Return [X, Y] of the center of cell containing provided text 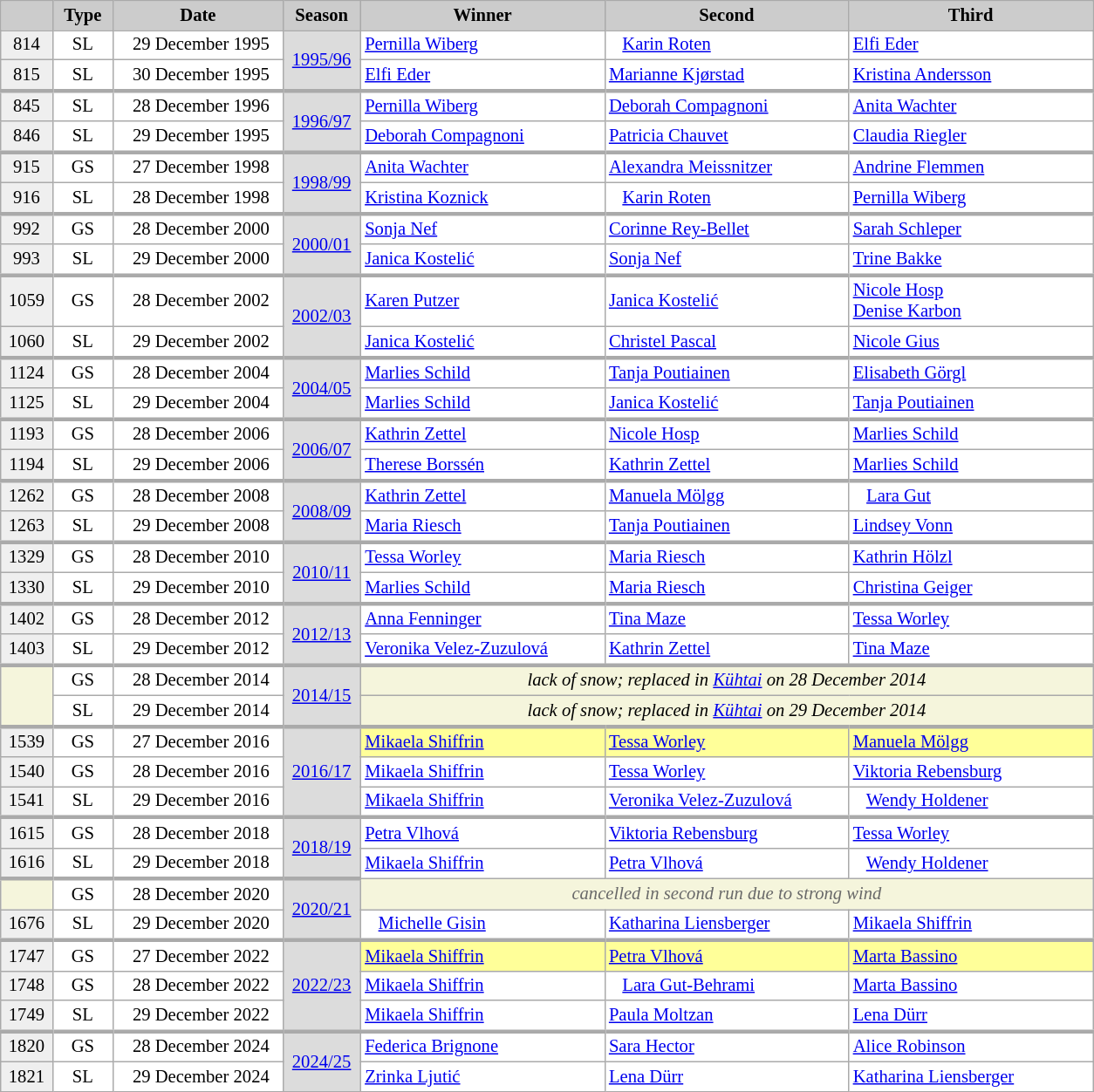
992 [26, 229]
916 [26, 197]
1059 [26, 300]
2008/09 [321, 510]
lack of snow; replaced in Kühtai on 29 December 2014 [726, 710]
815 [26, 75]
Patricia Chauvet [727, 136]
Winner [482, 15]
28 December 2006 [198, 434]
2012/13 [321, 633]
29 December 2012 [198, 649]
Andrine Flemmen [971, 167]
2014/15 [321, 695]
30 December 1995 [198, 75]
lack of snow; replaced in Kühtai on 28 December 2014 [726, 680]
1402 [26, 618]
27 December 1998 [198, 167]
28 December 2024 [198, 1047]
1193 [26, 434]
Therese Borssén [482, 464]
Season [321, 15]
29 December 2002 [198, 342]
1615 [26, 832]
993 [26, 260]
28 December 2012 [198, 618]
Third [971, 15]
Christel Pascal [727, 342]
846 [26, 136]
29 December 2004 [198, 403]
28 December 2000 [198, 229]
29 December 2008 [198, 527]
29 December 2010 [198, 588]
Second [727, 15]
29 December 2016 [198, 801]
1330 [26, 588]
29 December 2000 [198, 260]
Alice Robinson [971, 1047]
29 December 2006 [198, 464]
Anna Fenninger [482, 618]
1748 [26, 986]
28 December 2004 [198, 372]
Sara Hector [727, 1047]
1747 [26, 956]
1995/96 [321, 59]
Kristina Koznick [482, 197]
Claudia Riegler [971, 136]
Kristina Andersson [971, 75]
28 December 2008 [198, 495]
29 December 2022 [198, 1015]
845 [26, 105]
Elisabeth Görgl [971, 372]
27 December 2016 [198, 741]
Nicole Gius [971, 342]
1996/97 [321, 120]
814 [26, 44]
28 December 2014 [198, 680]
28 December 2022 [198, 986]
27 December 2022 [198, 956]
2010/11 [321, 572]
1262 [26, 495]
1263 [26, 527]
2006/07 [321, 449]
1124 [26, 372]
1540 [26, 772]
Karen Putzer [482, 300]
1749 [26, 1015]
2002/03 [321, 316]
Paula Moltzan [727, 1015]
1060 [26, 342]
2018/19 [321, 847]
Date [198, 15]
Alexandra Meissnitzer [727, 167]
Marianne Kjørstad [727, 75]
Corinne Rey-Bellet [727, 229]
Michelle Gisin [482, 925]
Nicole Hosp Denise Karbon [971, 300]
915 [26, 167]
Sarah Schleper [971, 229]
1676 [26, 925]
28 December 2010 [198, 556]
28 December 2016 [198, 772]
2022/23 [321, 986]
Federica Brignone [482, 1047]
29 December 2020 [198, 925]
2016/17 [321, 771]
cancelled in second run due to strong wind [726, 893]
1616 [26, 863]
1194 [26, 464]
2004/05 [321, 387]
Kathrin Hölzl [971, 556]
Lara Gut [971, 495]
28 December 1998 [198, 197]
2000/01 [321, 243]
Type [83, 15]
29 December 2018 [198, 863]
1821 [26, 1076]
1403 [26, 649]
Trine Bakke [971, 260]
Lara Gut-Behrami [727, 986]
1820 [26, 1047]
Nicole Hosp [727, 434]
Lindsey Vonn [971, 527]
28 December 1996 [198, 105]
1998/99 [321, 182]
28 December 2020 [198, 893]
Zrinka Ljutić [482, 1076]
29 December 2024 [198, 1076]
1539 [26, 741]
Christina Geiger [971, 588]
29 December 2014 [198, 710]
28 December 2018 [198, 832]
28 December 2002 [198, 300]
2020/21 [321, 909]
1541 [26, 801]
1125 [26, 403]
1329 [26, 556]
2024/25 [321, 1061]
